Locate the cell with the specified text and output its [x, y] center coordinate. 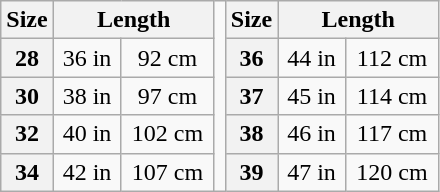
112 cm [392, 58]
37 [251, 96]
102 cm [168, 134]
38 in [87, 96]
40 in [87, 134]
45 in [312, 96]
34 [27, 172]
47 in [312, 172]
42 in [87, 172]
30 [27, 96]
39 [251, 172]
97 cm [168, 96]
32 [27, 134]
38 [251, 134]
114 cm [392, 96]
44 in [312, 58]
28 [27, 58]
36 in [87, 58]
117 cm [392, 134]
120 cm [392, 172]
92 cm [168, 58]
46 in [312, 134]
36 [251, 58]
107 cm [168, 172]
